Return (X, Y) of the center of cell containing provided text 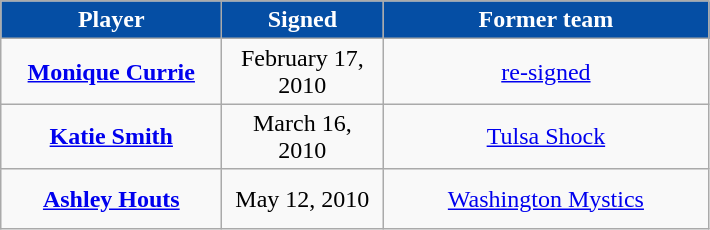
Monique Currie (112, 72)
Washington Mystics (546, 199)
March 16, 2010 (302, 136)
Player (112, 20)
re-signed (546, 72)
Former team (546, 20)
Signed (302, 20)
Katie Smith (112, 136)
Ashley Houts (112, 199)
May 12, 2010 (302, 199)
February 17, 2010 (302, 72)
Tulsa Shock (546, 136)
